Pinpoint the cell where the given text exists, returning its (x, y) midpoint coordinate. 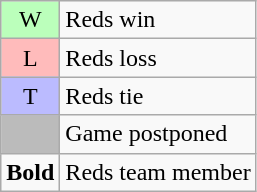
Reds team member (158, 172)
L (30, 58)
Bold (30, 172)
Reds loss (158, 58)
Game postponed (158, 134)
T (30, 96)
W (30, 20)
Reds win (158, 20)
Reds tie (158, 96)
